From the cell containing the given text, extract its center point as [X, Y] coordinate. 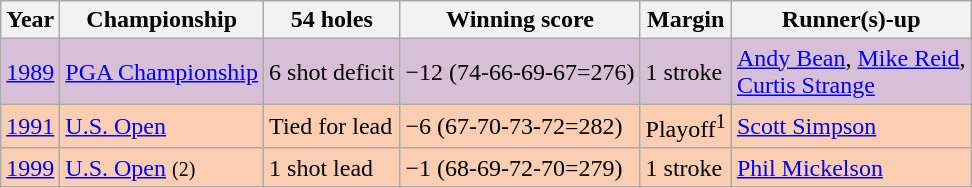
Tied for lead [332, 126]
1999 [30, 167]
1989 [30, 72]
PGA Championship [162, 72]
1991 [30, 126]
Playoff1 [686, 126]
Championship [162, 20]
Year [30, 20]
Runner(s)-up [851, 20]
−12 (74-66-69-67=276) [520, 72]
Margin [686, 20]
−1 (68-69-72-70=279) [520, 167]
Andy Bean, Mike Reid, Curtis Strange [851, 72]
U.S. Open (2) [162, 167]
Phil Mickelson [851, 167]
54 holes [332, 20]
1 shot lead [332, 167]
U.S. Open [162, 126]
−6 (67-70-73-72=282) [520, 126]
6 shot deficit [332, 72]
Winning score [520, 20]
Scott Simpson [851, 126]
